Return (x, y) of the center of cell containing provided text 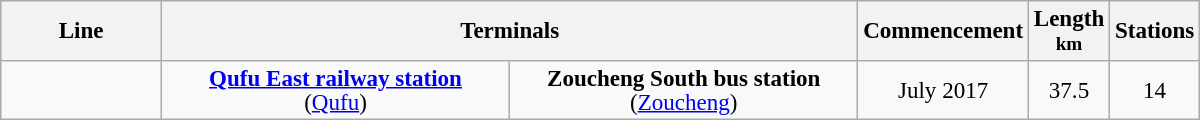
Line (82, 31)
Terminals (509, 31)
Commencement (944, 31)
14 (1155, 90)
July 2017 (944, 90)
Qufu East railway station(Qufu) (335, 90)
Zoucheng South bus station(Zoucheng) (684, 90)
Lengthkm (1068, 31)
Stations (1155, 31)
37.5 (1068, 90)
